Detect which cell encompasses the target text, then output its (x, y) center coordinate. 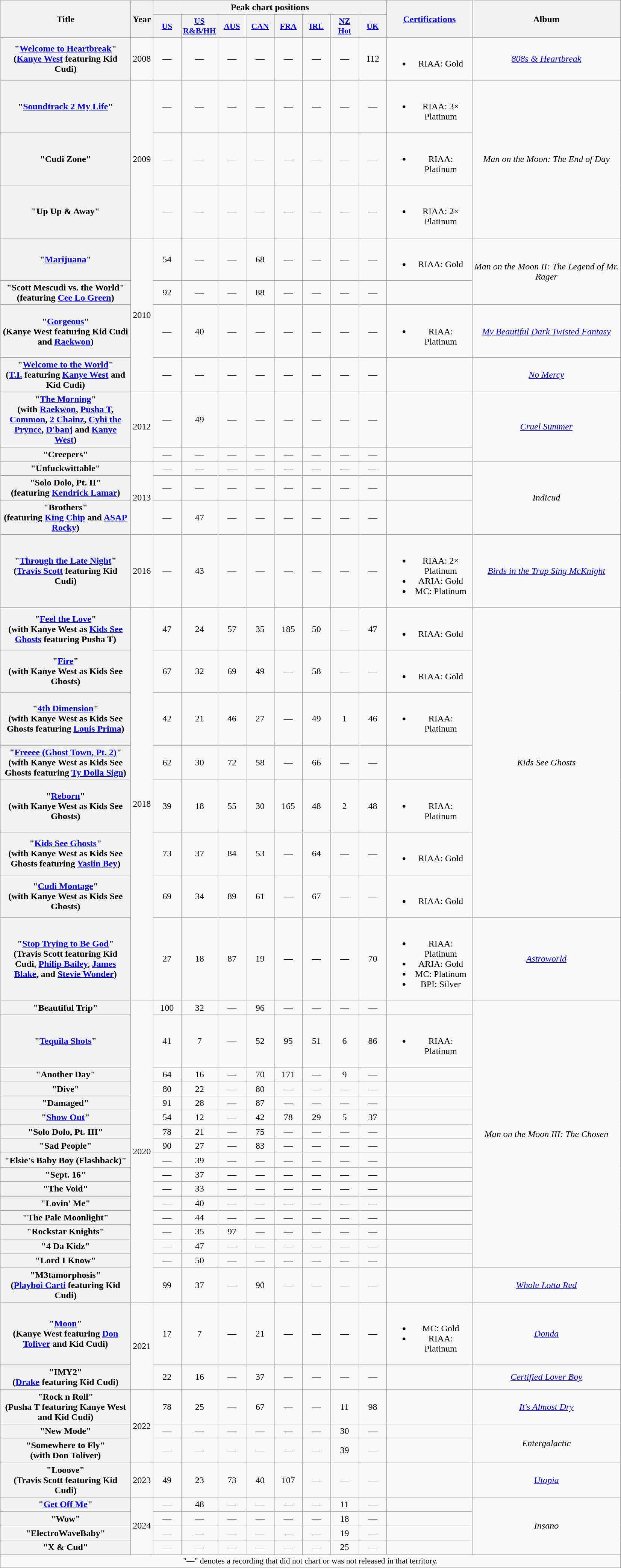
2020 (142, 1151)
"Lord I Know" (65, 1260)
97 (232, 1232)
165 (288, 806)
Utopia (547, 1480)
"—" denotes a recording that did not chart or was not released in that territory. (310, 1561)
It's Almost Dry (547, 1407)
2023 (142, 1480)
"Wow" (65, 1519)
83 (260, 1146)
"Rockstar Knights" (65, 1232)
2016 (142, 571)
2024 (142, 1526)
98 (373, 1407)
52 (260, 1041)
Year (142, 19)
33 (200, 1189)
34 (200, 896)
99 (167, 1285)
2 (344, 806)
"Elsie's Baby Boy (Flashback)" (65, 1160)
Donda (547, 1333)
"Lovin' Me" (65, 1203)
"Sad People" (65, 1146)
2008 (142, 59)
"X & Cud" (65, 1547)
RIAA: 2× Platinum (429, 212)
68 (260, 259)
62 (167, 762)
RIAA: 3× Platinum (429, 106)
"Moon"(Kanye West featuring Don Toliver and Kid Cudi) (65, 1333)
Entergalactic (547, 1444)
"ElectroWaveBaby" (65, 1533)
"Sept. 16" (65, 1175)
US (167, 26)
6 (344, 1041)
"4 Da Kidz" (65, 1246)
Man on the Moon II: The Legend of Mr. Rager (547, 271)
"Solo Dolo, Pt. III" (65, 1132)
91 (167, 1103)
"Show Out" (65, 1117)
61 (260, 896)
"M3tamorphosis"(Playboi Carti featuring Kid Cudi) (65, 1285)
107 (288, 1480)
NZHot (344, 26)
"Welcome to the World"(T.I. featuring Kanye West and Kid Cudi) (65, 375)
Peak chart positions (270, 8)
100 (167, 1007)
"Soundtrack 2 My Life" (65, 106)
FRA (288, 26)
Certified Lover Boy (547, 1377)
75 (260, 1132)
RIAA: 2× PlatinumARIA: GoldMC: Platinum (429, 571)
Cruel Summer (547, 426)
Birds in the Trap Sing McKnight (547, 571)
55 (232, 806)
808s & Heartbreak (547, 59)
"Solo Dolo, Pt. II"(featuring Kendrick Lamar) (65, 488)
"Another Day" (65, 1074)
CAN (260, 26)
Man on the Moon: The End of Day (547, 159)
"The Morning"(with Raekwon, Pusha T, Common, 2 Chainz, Cyhi the Prynce, D'banj and Kanye West) (65, 419)
"Creepers" (65, 454)
92 (167, 292)
"Somewhere to Fly"(with Don Toliver) (65, 1450)
My Beautiful Dark Twisted Fantasy (547, 331)
UK (373, 26)
"Kids See Ghosts"(with Kanye West as Kids See Ghosts featuring Yasiin Bey) (65, 854)
Kids See Ghosts (547, 762)
2012 (142, 426)
"Stop Trying to Be God"(Travis Scott featuring Kid Cudi, Philip Bailey, James Blake, and Stevie Wonder) (65, 959)
41 (167, 1041)
"Rock n Roll"(Pusha T featuring Kanye West and Kid Cudi) (65, 1407)
53 (260, 854)
2018 (142, 804)
185 (288, 629)
"Damaged" (65, 1103)
57 (232, 629)
Astroworld (547, 959)
"Brothers"(featuring King Chip and ASAP Rocky) (65, 517)
"Welcome to Heartbreak"(Kanye West featuring Kid Cudi) (65, 59)
12 (200, 1117)
"The Pale Moonlight" (65, 1217)
66 (317, 762)
"Through the Late Night"(Travis Scott featuring Kid Cudi) (65, 571)
"New Mode" (65, 1431)
"Gorgeous"(Kanye West featuring Kid Cudi and Raekwon) (65, 331)
Insano (547, 1526)
89 (232, 896)
112 (373, 59)
"Up Up & Away" (65, 212)
84 (232, 854)
88 (260, 292)
"Marijuana" (65, 259)
"Unfuckwittable" (65, 469)
171 (288, 1074)
96 (260, 1007)
Whole Lotta Red (547, 1285)
AUS (232, 26)
"Dive" (65, 1089)
23 (200, 1480)
"Fire"(with Kanye West as Kids See Ghosts) (65, 671)
"Beautiful Trip" (65, 1007)
Indicud (547, 498)
9 (344, 1074)
29 (317, 1117)
"4th Dimension"(with Kanye West as Kids See Ghosts featuring Louis Prima) (65, 719)
Title (65, 19)
MC: GoldRIAA: Platinum (429, 1333)
"Cudi Montage"(with Kanye West as Kids See Ghosts) (65, 896)
2009 (142, 159)
17 (167, 1333)
"Get Off Me" (65, 1504)
28 (200, 1103)
24 (200, 629)
2013 (142, 498)
2021 (142, 1346)
44 (200, 1217)
95 (288, 1041)
72 (232, 762)
5 (344, 1117)
2022 (142, 1426)
"IMY2"(Drake featuring Kid Cudi) (65, 1377)
No Mercy (547, 375)
"Scott Mescudi vs. the World"(featuring Cee Lo Green) (65, 292)
"Freeee (Ghost Town, Pt. 2)"(with Kanye West as Kids See Ghosts featuring Ty Dolla Sign) (65, 762)
"Tequila Shots" (65, 1041)
Certifications (429, 19)
2010 (142, 315)
Album (547, 19)
"Looove"(Travis Scott featuring Kid Cudi) (65, 1480)
"Cudi Zone" (65, 159)
IRL (317, 26)
USR&B/HH (200, 26)
"Reborn"(with Kanye West as Kids See Ghosts) (65, 806)
51 (317, 1041)
86 (373, 1041)
RIAA: PlatinumARIA: GoldMC: PlatinumBPI: Silver (429, 959)
"Feel the Love"(with Kanye West as Kids See Ghosts featuring Pusha T) (65, 629)
"The Void" (65, 1189)
43 (200, 571)
1 (344, 719)
Man on the Moon III: The Chosen (547, 1134)
